Capture the cell that displays the provided text and extract its (x, y) central coordinate. 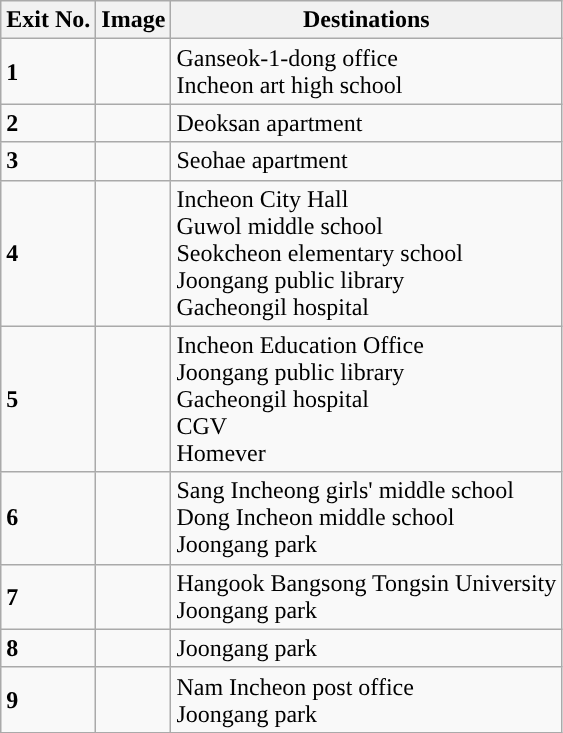
5 (48, 399)
3 (48, 161)
Hangook Bangsong Tongsin UniversityJoongang park (366, 596)
Exit No. (48, 20)
8 (48, 648)
Deoksan apartment (366, 123)
Sang Incheong girls' middle schoolDong Incheon middle schoolJoongang park (366, 518)
1 (48, 72)
Incheon City HallGuwol middle schoolSeokcheon elementary schoolJoongang public libraryGacheongil hospital (366, 253)
Nam Incheon post officeJoongang park (366, 700)
Incheon Education OfficeJoongang public libraryGacheongil hospitalCGVHomever (366, 399)
Image (134, 20)
4 (48, 253)
2 (48, 123)
Destinations (366, 20)
6 (48, 518)
Ganseok-1-dong officeIncheon art high school (366, 72)
Seohae apartment (366, 161)
7 (48, 596)
Joongang park (366, 648)
9 (48, 700)
